Pinpoint the cell where the given text exists, returning its (x, y) midpoint coordinate. 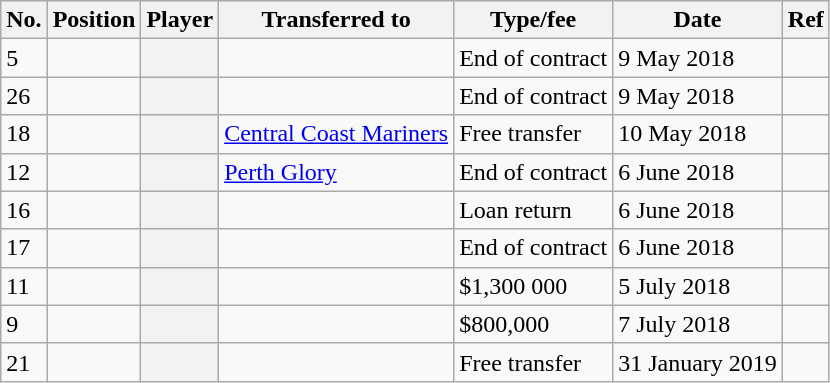
31 January 2019 (698, 362)
Loan return (534, 210)
17 (24, 248)
12 (24, 172)
10 May 2018 (698, 134)
No. (24, 20)
18 (24, 134)
26 (24, 96)
9 (24, 324)
11 (24, 286)
$800,000 (534, 324)
21 (24, 362)
Ref (806, 20)
5 July 2018 (698, 286)
Position (94, 20)
$1,300 000 (534, 286)
Date (698, 20)
Transferred to (336, 20)
Type/fee (534, 20)
16 (24, 210)
7 July 2018 (698, 324)
5 (24, 58)
Perth Glory (336, 172)
Player (180, 20)
Central Coast Mariners (336, 134)
